Locate the cell with the specified text and output its (X, Y) center coordinate. 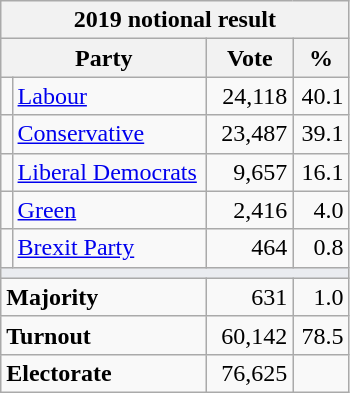
40.1 (321, 96)
464 (250, 248)
76,625 (250, 373)
1.0 (321, 297)
Majority (104, 297)
2019 notional result (175, 20)
Vote (250, 58)
Conservative (110, 134)
Electorate (104, 373)
39.1 (321, 134)
2,416 (250, 210)
60,142 (250, 335)
Brexit Party (110, 248)
4.0 (321, 210)
23,487 (250, 134)
Liberal Democrats (110, 172)
9,657 (250, 172)
% (321, 58)
631 (250, 297)
Labour (110, 96)
Party (104, 58)
16.1 (321, 172)
Turnout (104, 335)
24,118 (250, 96)
0.8 (321, 248)
78.5 (321, 335)
Green (110, 210)
